Output the [x, y] coordinate of the center of the cell containing the given text.  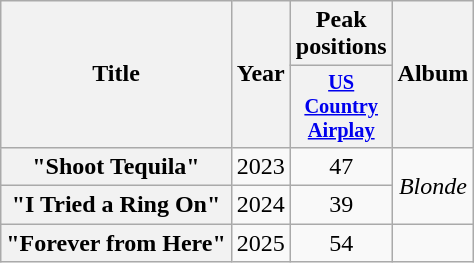
Peak positions [341, 34]
Title [116, 74]
"Forever from Here" [116, 243]
2023 [260, 166]
Year [260, 74]
Blonde [433, 185]
2024 [260, 205]
39 [341, 205]
47 [341, 166]
"I Tried a Ring On" [116, 205]
US Country Airplay [341, 107]
54 [341, 243]
2025 [260, 243]
Album [433, 74]
"Shoot Tequila" [116, 166]
